From the cell containing the given text, extract its center point as (X, Y) coordinate. 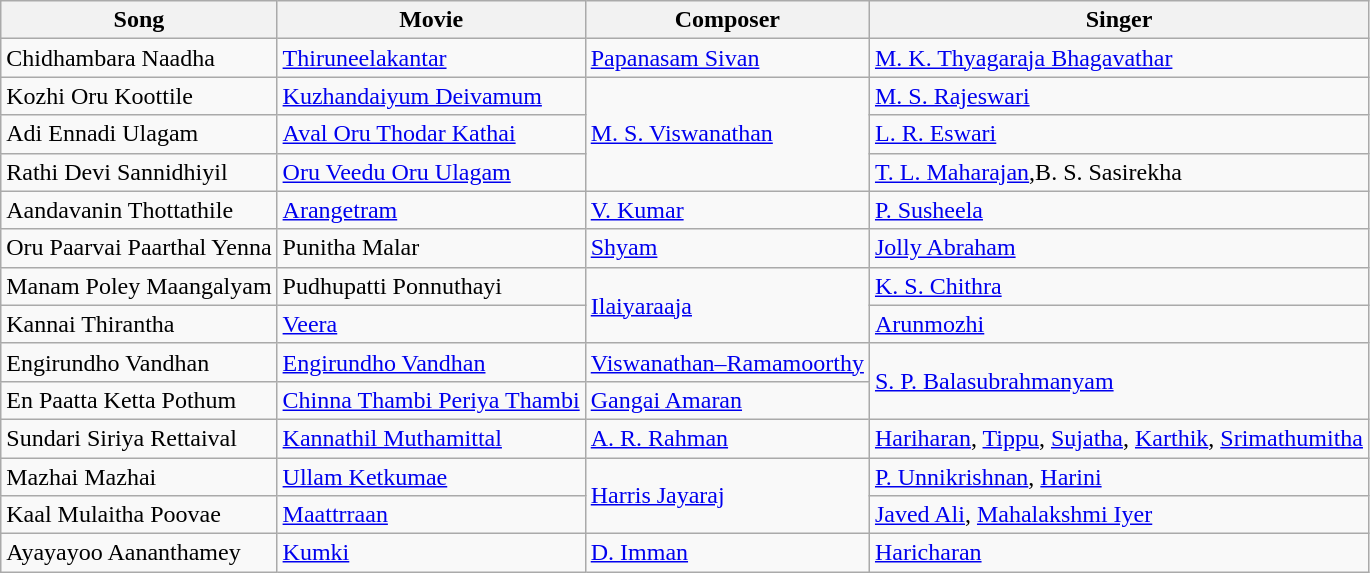
Oru Veedu Oru Ulagam (431, 172)
Kannathil Muthamittal (431, 438)
Manam Poley Maangalyam (139, 286)
Arunmozhi (1118, 324)
M. K. Thyagaraja Bhagavathar (1118, 58)
Shyam (727, 248)
L. R. Eswari (1118, 134)
P. Unnikrishnan, Harini (1118, 477)
V. Kumar (727, 210)
Harris Jayaraj (727, 496)
Chinna Thambi Periya Thambi (431, 400)
T. L. Maharajan,B. S. Sasirekha (1118, 172)
Kannai Thirantha (139, 324)
Arangetram (431, 210)
Adi Ennadi Ulagam (139, 134)
Rathi Devi Sannidhiyil (139, 172)
Aval Oru Thodar Kathai (431, 134)
Chidhambara Naadha (139, 58)
Kozhi Oru Koottile (139, 96)
Composer (727, 20)
Aandavanin Thottathile (139, 210)
Punitha Malar (431, 248)
Haricharan (1118, 553)
Singer (1118, 20)
Ayayayoo Aananthamey (139, 553)
M. S. Viswanathan (727, 134)
Javed Ali, Mahalakshmi Iyer (1118, 515)
Sundari Siriya Rettaival (139, 438)
P. Susheela (1118, 210)
K. S. Chithra (1118, 286)
Gangai Amaran (727, 400)
Ullam Ketkumae (431, 477)
D. Imman (727, 553)
A. R. Rahman (727, 438)
Ilaiyaraaja (727, 305)
Movie (431, 20)
Papanasam Sivan (727, 58)
Song (139, 20)
Hariharan, Tippu, Sujatha, Karthik, Srimathumitha (1118, 438)
Jolly Abraham (1118, 248)
Viswanathan–Ramamoorthy (727, 362)
Kuzhandaiyum Deivamum (431, 96)
Oru Paarvai Paarthal Yenna (139, 248)
En Paatta Ketta Pothum (139, 400)
Pudhupatti Ponnuthayi (431, 286)
Kaal Mulaitha Poovae (139, 515)
Mazhai Mazhai (139, 477)
M. S. Rajeswari (1118, 96)
Thiruneelakantar (431, 58)
S. P. Balasubrahmanyam (1118, 381)
Maattrraan (431, 515)
Veera (431, 324)
Kumki (431, 553)
